Search for the cell housing the specified text and yield its [x, y] center coordinate. 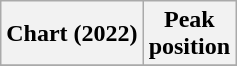
Chart (2022) [72, 34]
Peakposition [189, 34]
